Detect which cell encompasses the target text, then output its (X, Y) center coordinate. 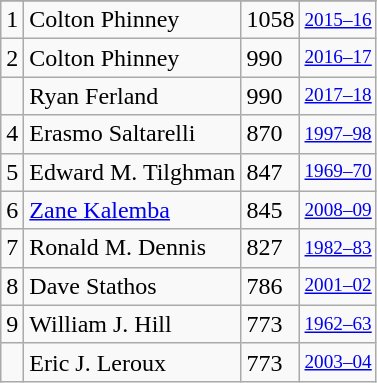
Edward M. Tilghman (132, 172)
1058 (270, 20)
2001–02 (338, 286)
2016–17 (338, 58)
5 (12, 172)
1969–70 (338, 172)
Dave Stathos (132, 286)
1982–83 (338, 248)
2017–18 (338, 96)
Ronald M. Dennis (132, 248)
2015–16 (338, 20)
2003–04 (338, 362)
845 (270, 210)
1962–63 (338, 324)
Ryan Ferland (132, 96)
2 (12, 58)
827 (270, 248)
1 (12, 20)
7 (12, 248)
9 (12, 324)
Erasmo Saltarelli (132, 134)
Zane Kalemba (132, 210)
6 (12, 210)
1997–98 (338, 134)
2008–09 (338, 210)
4 (12, 134)
William J. Hill (132, 324)
Eric J. Leroux (132, 362)
786 (270, 286)
870 (270, 134)
847 (270, 172)
8 (12, 286)
